Find where the given text appears and provide that cell's center as [X, Y] coordinate. 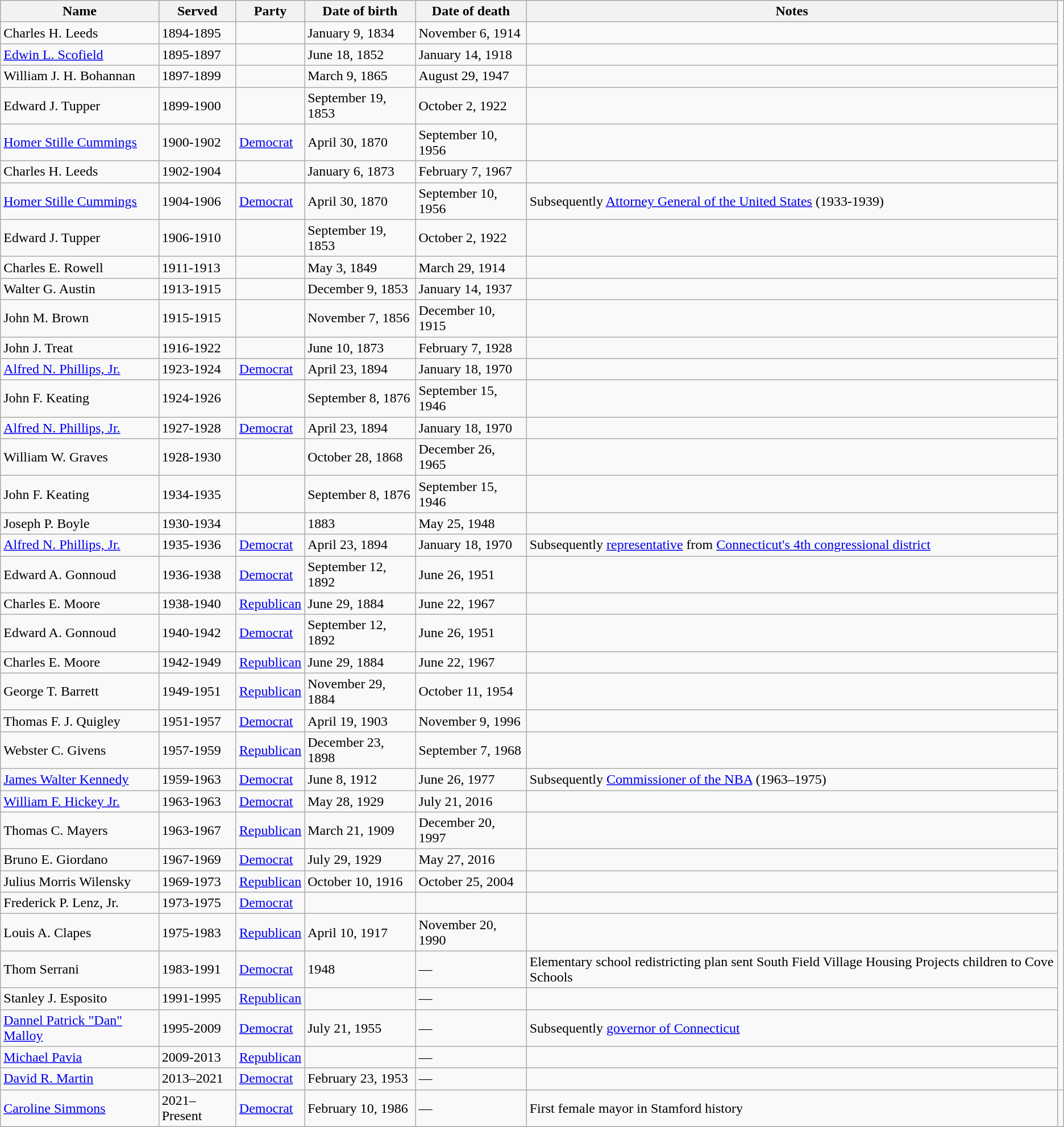
First female mayor in Stamford history [792, 1108]
1983-1991 [197, 970]
July 21, 2016 [471, 801]
October 11, 1954 [471, 691]
January 14, 1918 [471, 55]
February 10, 1986 [360, 1108]
1948 [360, 970]
2009-2013 [197, 1057]
Served [197, 11]
May 27, 2016 [471, 860]
September 7, 1968 [471, 750]
1911-1913 [197, 267]
1913-1915 [197, 289]
1900-1902 [197, 142]
Frederick P. Lenz, Jr. [80, 903]
1915-1915 [197, 318]
April 10, 1917 [360, 932]
1963-1967 [197, 831]
1902-1904 [197, 172]
George T. Barrett [80, 691]
1924-1926 [197, 399]
August 29, 1947 [471, 76]
1975-1983 [197, 932]
Subsequently governor of Connecticut [792, 1028]
Name [80, 11]
1959-1963 [197, 779]
1938-1940 [197, 604]
March 21, 1909 [360, 831]
1969-1973 [197, 881]
November 9, 1996 [471, 721]
Louis A. Clapes [80, 932]
November 7, 1856 [360, 318]
Charles E. Rowell [80, 267]
Subsequently Attorney General of the United States (1933-1939) [792, 201]
1967-1969 [197, 860]
Thom Serrani [80, 970]
1942-1949 [197, 662]
February 23, 1953 [360, 1079]
Elementary school redistricting plan sent South Field Village Housing Projects children to Cove Schools [792, 970]
May 3, 1849 [360, 267]
1957-1959 [197, 750]
October 28, 1868 [360, 457]
February 7, 1967 [471, 172]
Thomas F. J. Quigley [80, 721]
Party [270, 11]
1904-1906 [197, 201]
1927-1928 [197, 428]
November 6, 1914 [471, 33]
December 26, 1965 [471, 457]
December 23, 1898 [360, 750]
November 20, 1990 [471, 932]
1930-1934 [197, 523]
William J. H. Bohannan [80, 76]
May 25, 1948 [471, 523]
1899-1900 [197, 106]
Bruno E. Giordano [80, 860]
1991-1995 [197, 999]
June 18, 1852 [360, 55]
John J. Treat [80, 347]
2021–Present [197, 1108]
December 10, 1915 [471, 318]
January 14, 1937 [471, 289]
Subsequently representative from Connecticut's 4th congressional district [792, 545]
1973-1975 [197, 903]
John M. Brown [80, 318]
Date of birth [360, 11]
1940-1942 [197, 633]
June 26, 1977 [471, 779]
October 25, 2004 [471, 881]
Walter G. Austin [80, 289]
Subsequently Commissioner of the NBA (1963–1975) [792, 779]
Michael Pavia [80, 1057]
November 29, 1884 [360, 691]
Date of death [471, 11]
1883 [360, 523]
1934-1935 [197, 494]
William F. Hickey Jr. [80, 801]
Stanley J. Esposito [80, 999]
June 8, 1912 [360, 779]
February 7, 1928 [471, 347]
Dannel Patrick "Dan" Malloy [80, 1028]
1951-1957 [197, 721]
Joseph P. Boyle [80, 523]
2013–2021 [197, 1079]
David R. Martin [80, 1079]
October 10, 1916 [360, 881]
1916-1922 [197, 347]
1935-1936 [197, 545]
1906-1910 [197, 238]
1895-1897 [197, 55]
1928-1930 [197, 457]
March 9, 1865 [360, 76]
Caroline Simmons [80, 1108]
Webster C. Givens [80, 750]
July 21, 1955 [360, 1028]
June 10, 1873 [360, 347]
Thomas C. Mayers [80, 831]
1894-1895 [197, 33]
July 29, 1929 [360, 860]
William W. Graves [80, 457]
December 9, 1853 [360, 289]
Notes [792, 11]
January 6, 1873 [360, 172]
December 20, 1997 [471, 831]
March 29, 1914 [471, 267]
May 28, 1929 [360, 801]
James Walter Kennedy [80, 779]
April 19, 1903 [360, 721]
January 9, 1834 [360, 33]
1995-2009 [197, 1028]
1963-1963 [197, 801]
1923-1924 [197, 369]
Edwin L. Scofield [80, 55]
1897-1899 [197, 76]
1949-1951 [197, 691]
1936-1938 [197, 574]
Julius Morris Wilensky [80, 881]
